Capture the cell that displays the provided text and extract its [X, Y] central coordinate. 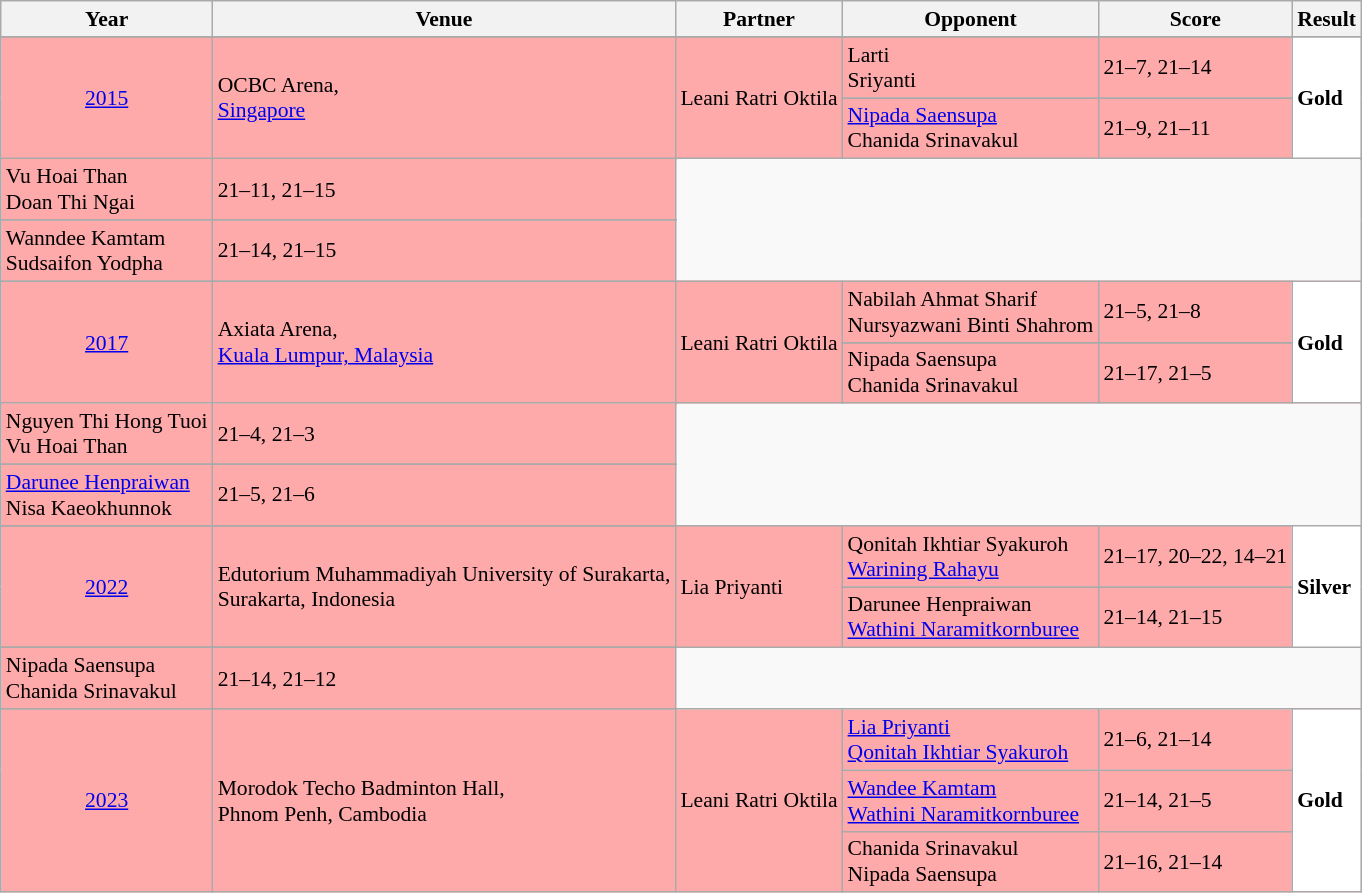
21–14, 21–12 [444, 678]
21–11, 21–15 [444, 190]
Result [1326, 19]
21–17, 20–22, 14–21 [1195, 556]
2015 [107, 98]
Score [1195, 19]
21–17, 21–5 [1195, 372]
21–9, 21–11 [1195, 128]
2022 [107, 587]
21–6, 21–14 [1195, 740]
2017 [107, 342]
Chanida Srinavakul Nipada Saensupa [971, 862]
Wanndee Kamtam Sudsaifon Yodpha [107, 250]
Lia Priyanti Qonitah Ikhtiar Syakuroh [971, 740]
21–5, 21–6 [444, 496]
Venue [444, 19]
Opponent [971, 19]
2023 [107, 800]
OCBC Arena,Singapore [444, 98]
21–7, 21–14 [1195, 68]
Darunee Henpraiwan Wathini Naramitkornburee [971, 618]
Nabilah Ahmat Sharif Nursyazwani Binti Shahrom [971, 312]
Edutorium Muhammadiyah University of Surakarta,Surakarta, Indonesia [444, 587]
Larti Sriyanti [971, 68]
Darunee Henpraiwan Nisa Kaeokhunnok [107, 496]
Partner [758, 19]
21–14, 21–5 [1195, 800]
21–5, 21–8 [1195, 312]
Wandee Kamtam Wathini Naramitkornburee [971, 800]
Vu Hoai Than Doan Thi Ngai [107, 190]
Year [107, 19]
Lia Priyanti [758, 587]
Morodok Techo Badminton Hall, Phnom Penh, Cambodia [444, 800]
Axiata Arena,Kuala Lumpur, Malaysia [444, 342]
21–16, 21–14 [1195, 862]
Nguyen Thi Hong Tuoi Vu Hoai Than [107, 434]
Qonitah Ikhtiar Syakuroh Warining Rahayu [971, 556]
21–4, 21–3 [444, 434]
Silver [1326, 587]
